Provide the [X, Y] coordinate of the cell's center where the given text is located.  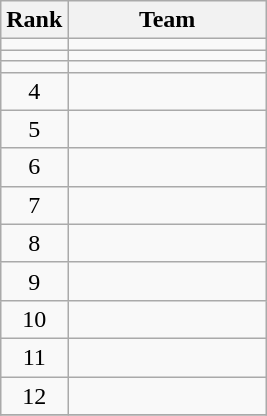
10 [34, 319]
6 [34, 167]
7 [34, 205]
Team [168, 20]
4 [34, 91]
5 [34, 129]
8 [34, 243]
12 [34, 395]
9 [34, 281]
11 [34, 357]
Rank [34, 20]
